Scan for the cell matching the given text and deliver its (X, Y) coordinate at center. 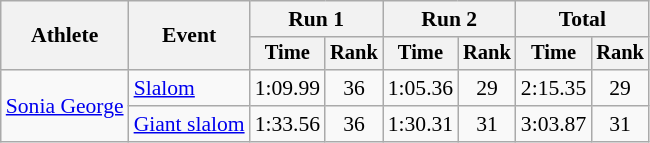
Athlete (65, 36)
1:33.56 (288, 124)
Total (582, 19)
1:05.36 (420, 88)
Slalom (190, 88)
2:15.35 (554, 88)
Giant slalom (190, 124)
Run 1 (316, 19)
Event (190, 36)
Run 2 (450, 19)
Sonia George (65, 106)
1:09.99 (288, 88)
1:30.31 (420, 124)
3:03.87 (554, 124)
